Determine the [x, y] coordinate at the center of the cell enclosing the given text.  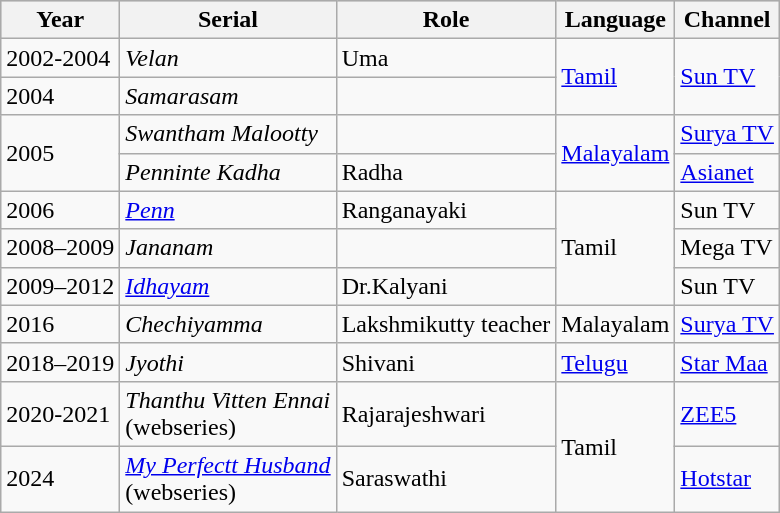
ZEE5 [728, 414]
Jananam [228, 248]
2004 [60, 96]
Radha [446, 172]
Star Maa [728, 362]
Penn [228, 210]
Idhayam [228, 286]
Chechiyamma [228, 324]
Jyothi [228, 362]
Uma [446, 58]
Ranganayaki [446, 210]
2020-2021 [60, 414]
Language [616, 20]
Role [446, 20]
2018–2019 [60, 362]
2005 [60, 153]
2006 [60, 210]
Lakshmikutty teacher [446, 324]
2016 [60, 324]
2009–2012 [60, 286]
Mega TV [728, 248]
2008–2009 [60, 248]
2024 [60, 478]
2002-2004 [60, 58]
Asianet [728, 172]
Shivani [446, 362]
Channel [728, 20]
Saraswathi [446, 478]
Telugu [616, 362]
Year [60, 20]
Dr.Kalyani [446, 286]
Serial [228, 20]
Swantham Malootty [228, 134]
Rajarajeshwari [446, 414]
Penninte Kadha [228, 172]
Velan [228, 58]
My Perfectt Husband(webseries) [228, 478]
Thanthu Vitten Ennai(webseries) [228, 414]
Hotstar [728, 478]
Samarasam [228, 96]
